Identify which cell holds the provided text, then report its [X, Y] central coordinate. 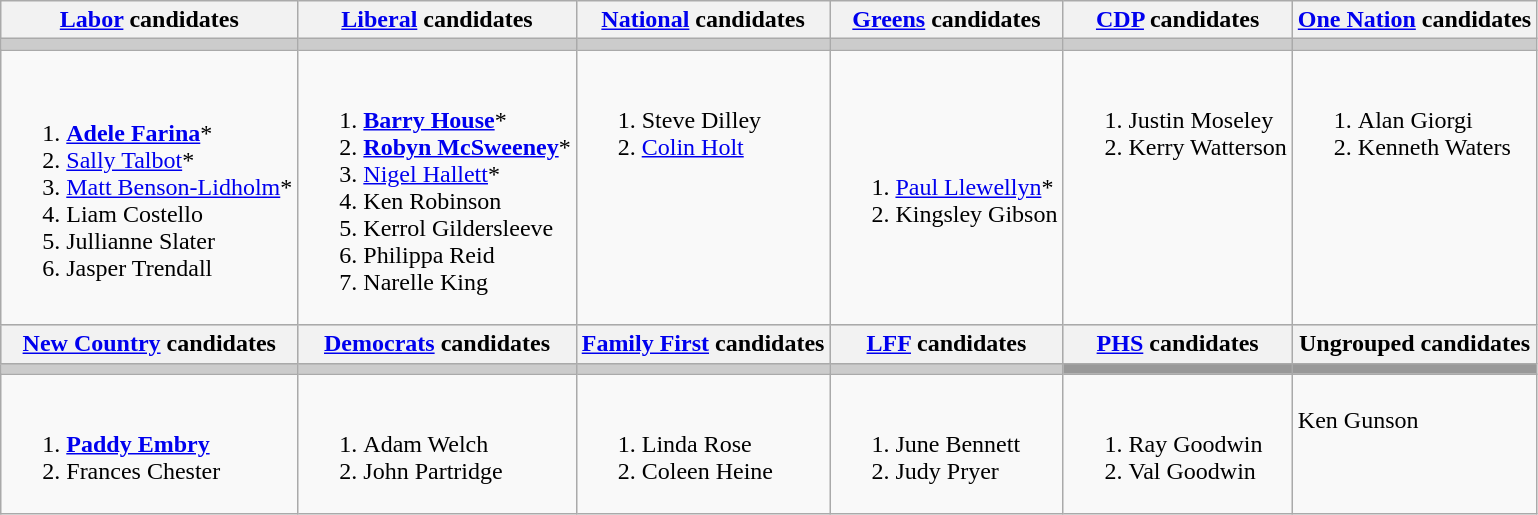
Barry House*Robyn McSweeney*Nigel Hallett*Ken RobinsonKerrol GildersleevePhilippa ReidNarelle King [437, 188]
Paul Llewellyn*Kingsley Gibson [946, 188]
Steve DilleyColin Holt [703, 188]
Adam WelchJohn Partridge [437, 444]
Ray GoodwinVal Goodwin [1178, 444]
Justin MoseleyKerry Watterson [1178, 188]
Adele Farina*Sally Talbot*Matt Benson-Lidholm*Liam CostelloJullianne SlaterJasper Trendall [150, 188]
New Country candidates [150, 344]
Democrats candidates [437, 344]
Alan GiorgiKenneth Waters [1414, 188]
Liberal candidates [437, 20]
National candidates [703, 20]
Labor candidates [150, 20]
PHS candidates [1178, 344]
Ungrouped candidates [1414, 344]
June BennettJudy Pryer [946, 444]
Paddy EmbryFrances Chester [150, 444]
LFF candidates [946, 344]
Family First candidates [703, 344]
CDP candidates [1178, 20]
Ken Gunson [1414, 444]
Greens candidates [946, 20]
Linda RoseColeen Heine [703, 444]
One Nation candidates [1414, 20]
